Determine the [x, y] coordinate at the center of the cell enclosing the given text.  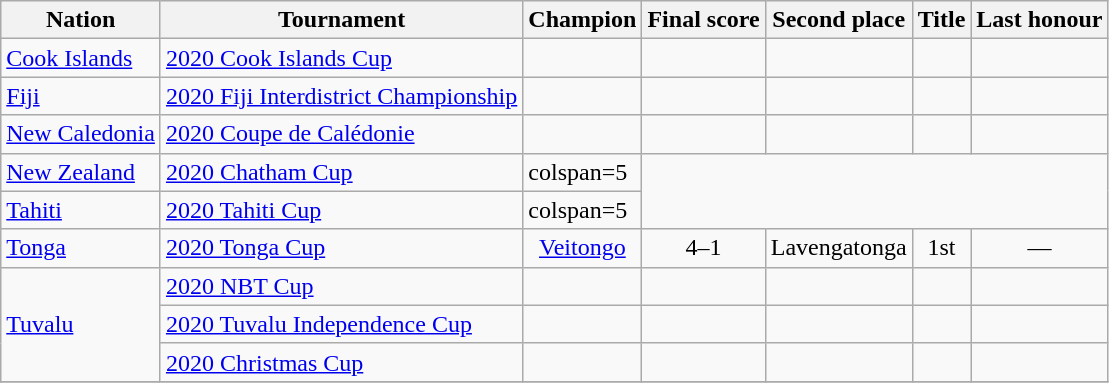
2020 Tahiti Cup [341, 210]
2020 Christmas Cup [341, 362]
Nation [81, 20]
2020 Tuvalu Independence Cup [341, 324]
Lavengatonga [838, 248]
Champion [582, 20]
Tahiti [81, 210]
2020 Chatham Cup [341, 172]
Veitongo [582, 248]
Tuvalu [81, 324]
New Caledonia [81, 134]
Tournament [341, 20]
1st [942, 248]
2020 Coupe de Calédonie [341, 134]
Fiji [81, 96]
Final score [704, 20]
2020 Fiji Interdistrict Championship [341, 96]
New Zealand [81, 172]
2020 Cook Islands Cup [341, 58]
— [1040, 248]
2020 NBT Cup [341, 286]
4–1 [704, 248]
Title [942, 20]
2020 Tonga Cup [341, 248]
Last honour [1040, 20]
Second place [838, 20]
Cook Islands [81, 58]
Tonga [81, 248]
